Provide the (x, y) coordinate of the cell's center where the given text is located.  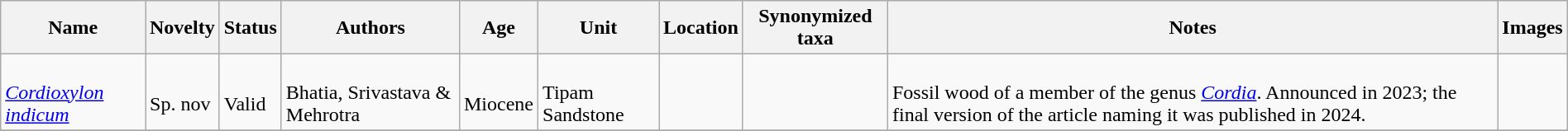
Name (73, 28)
Novelty (183, 28)
Cordioxylon indicum (73, 92)
Authors (370, 28)
Fossil wood of a member of the genus Cordia. Announced in 2023; the final version of the article naming it was published in 2024. (1193, 92)
Bhatia, Srivastava & Mehrotra (370, 92)
Age (498, 28)
Unit (599, 28)
Location (701, 28)
Sp. nov (183, 92)
Miocene (498, 92)
Images (1532, 28)
Notes (1193, 28)
Valid (250, 92)
Synonymized taxa (815, 28)
Tipam Sandstone (599, 92)
Status (250, 28)
